Find where the given text appears and provide that cell's center as (X, Y) coordinate. 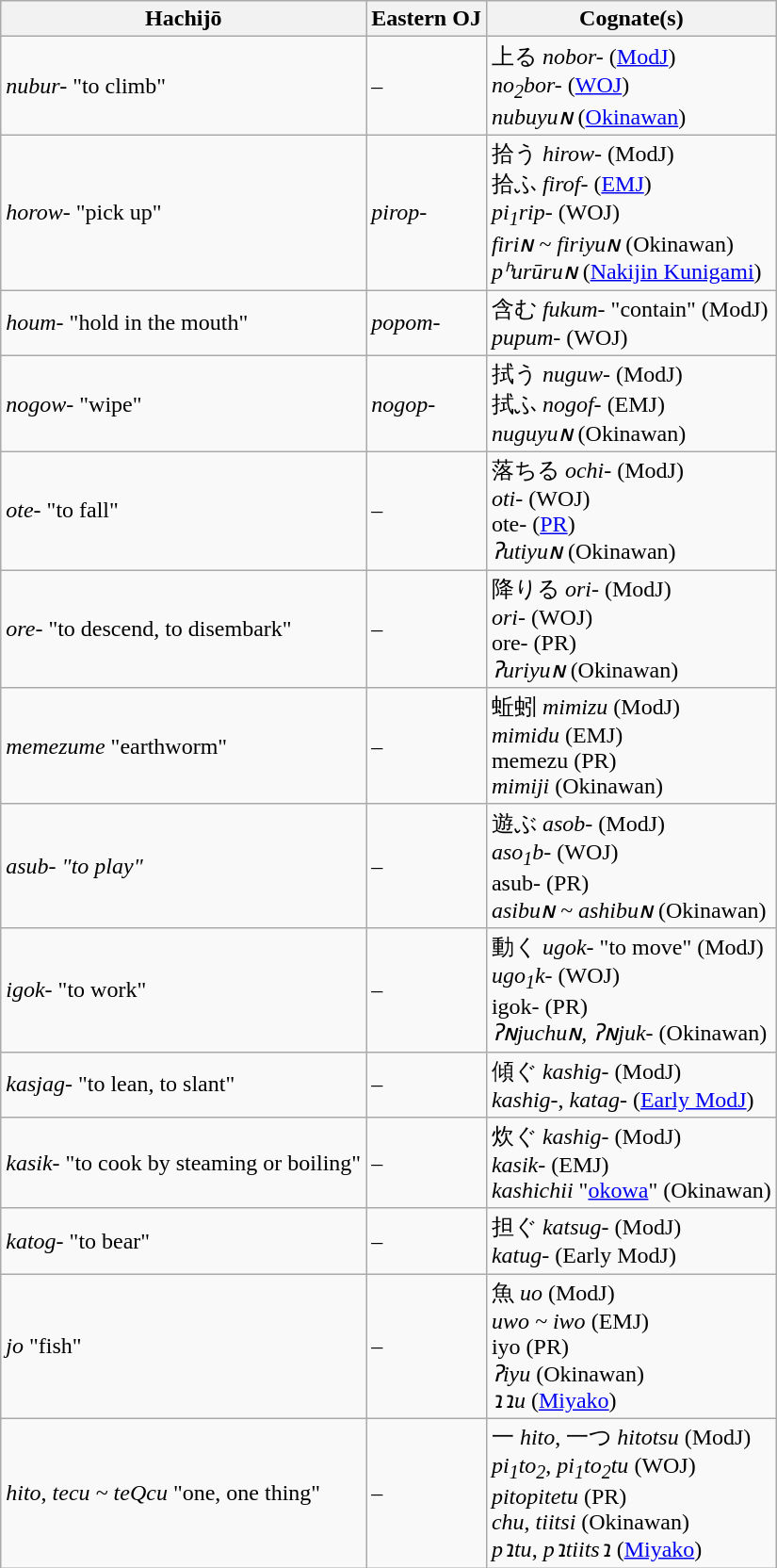
houm- "hold in the mouth" (184, 323)
igok- "to work" (184, 989)
拾う hirow- (ModJ)拾ふ firof- (EMJ)pi1rip- (WOJ)firiɴ ~ firiyuɴ (Okinawan)pʰurūruɴ (Nakijin Kunigami) (631, 212)
遊ぶ asob- (ModJ)aso1b- (WOJ)asub- (PR)asibuɴ ~ ashibuɴ (Okinawan) (631, 865)
降りる ori- (ModJ)ori- (WOJ)ore- (PR)ʔuriyuɴ (Okinawan) (631, 629)
炊ぐ kashig- (ModJ)kasik- (EMJ)kashichii "okowa" (Okinawan) (631, 1163)
Eastern OJ (427, 19)
nogow- "wipe" (184, 403)
katog- "to bear" (184, 1241)
nogop- (427, 403)
一 hito, 一つ hitotsu (ModJ)pi1to2, pi1to2tu (WOJ)pitopitetu (PR)chu, tiitsi (Okinawan)pɿtu, pɿtiitsɿ (Miyako) (631, 1493)
popom- (427, 323)
上る nobor- (ModJ)no2bor- (WOJ)nubuyuɴ (Okinawan) (631, 86)
傾ぐ kashig- (ModJ)kashig-, katag- (Early ModJ) (631, 1085)
魚 uo (ModJ)uwo ~ iwo (EMJ)iyo (PR)ʔiyu (Okinawan)ɿɿu (Miyako) (631, 1347)
落ちる ochi- (ModJ)oti- (WOJ)ote- (PR)ʔutiyuɴ (Okinawan) (631, 511)
asub- "to play" (184, 865)
拭う nuguw- (ModJ)拭ふ nogof- (EMJ)nuguyuɴ (Okinawan) (631, 403)
horow- "pick up" (184, 212)
Hachijō (184, 19)
ore- "to descend, to disembark" (184, 629)
kasik- "to cook by steaming or boiling" (184, 1163)
kasjag- "to lean, to slant" (184, 1085)
jo "fish" (184, 1347)
Cognate(s) (631, 19)
ote- "to fall" (184, 511)
担ぐ katsug- (ModJ)katug- (Early ModJ) (631, 1241)
含む fukum- "contain" (ModJ)pupum- (WOJ) (631, 323)
hito, tecu ~ teQcu "one, one thing" (184, 1493)
蚯蚓 mimizu (ModJ)mimidu (EMJ)memezu (PR)mimiji (Okinawan) (631, 746)
動く ugok- "to move" (ModJ)ugo1k- (WOJ)igok- (PR)ʔɴjuchuɴ, ʔɴjuk- (Okinawan) (631, 989)
pirop- (427, 212)
memezume "earthworm" (184, 746)
nubur- "to climb" (184, 86)
